Provide the (X, Y) coordinate of the cell's center where the given text is located.  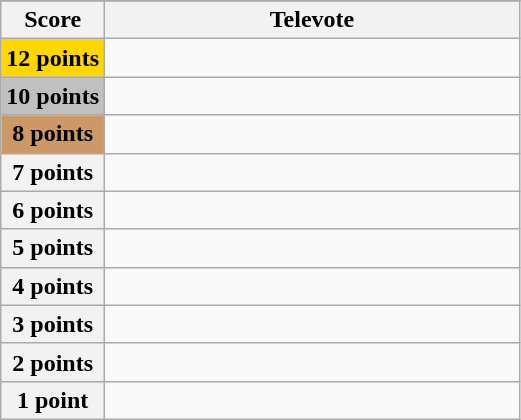
10 points (53, 96)
3 points (53, 324)
5 points (53, 248)
7 points (53, 172)
12 points (53, 58)
1 point (53, 400)
2 points (53, 362)
Score (53, 20)
8 points (53, 134)
6 points (53, 210)
Televote (312, 20)
4 points (53, 286)
